For the text-containing cell, return its midpoint in (x, y) coordinate format. 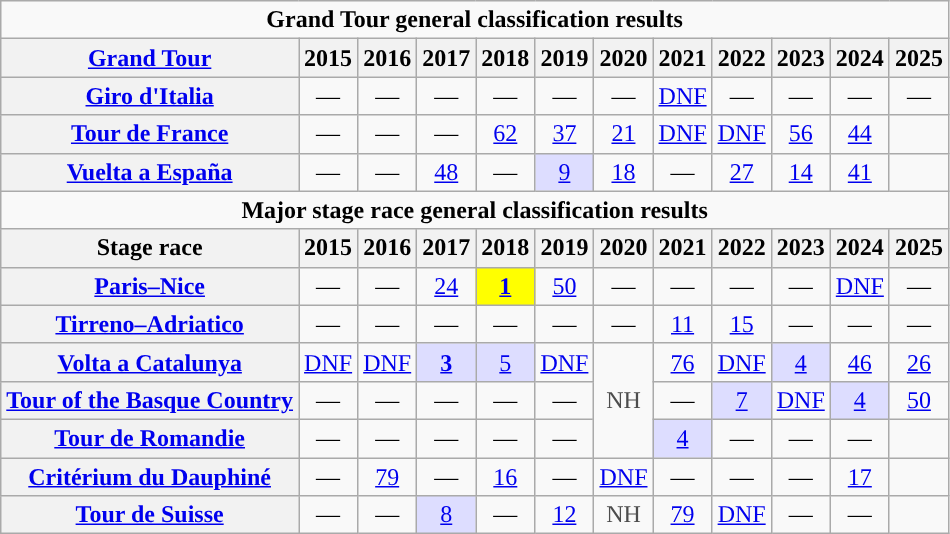
62 (506, 134)
Vuelta a España (150, 172)
Tour de France (150, 134)
9 (564, 172)
Grand Tour general classification results (475, 20)
8 (446, 515)
Critérium du Dauphiné (150, 477)
Stage race (150, 248)
27 (742, 172)
11 (682, 324)
12 (564, 515)
46 (860, 362)
16 (506, 477)
14 (800, 172)
Paris–Nice (150, 286)
1 (506, 286)
26 (918, 362)
Grand Tour (150, 58)
41 (860, 172)
15 (742, 324)
Tour de Suisse (150, 515)
37 (564, 134)
Giro d'Italia (150, 96)
48 (446, 172)
Tirreno–Adriatico (150, 324)
Tour of the Basque Country (150, 400)
76 (682, 362)
56 (800, 134)
24 (446, 286)
Volta a Catalunya (150, 362)
Major stage race general classification results (475, 210)
3 (446, 362)
18 (624, 172)
17 (860, 477)
5 (506, 362)
7 (742, 400)
Tour de Romandie (150, 438)
21 (624, 134)
44 (860, 134)
